Output the [X, Y] coordinate of the center of the cell containing the given text.  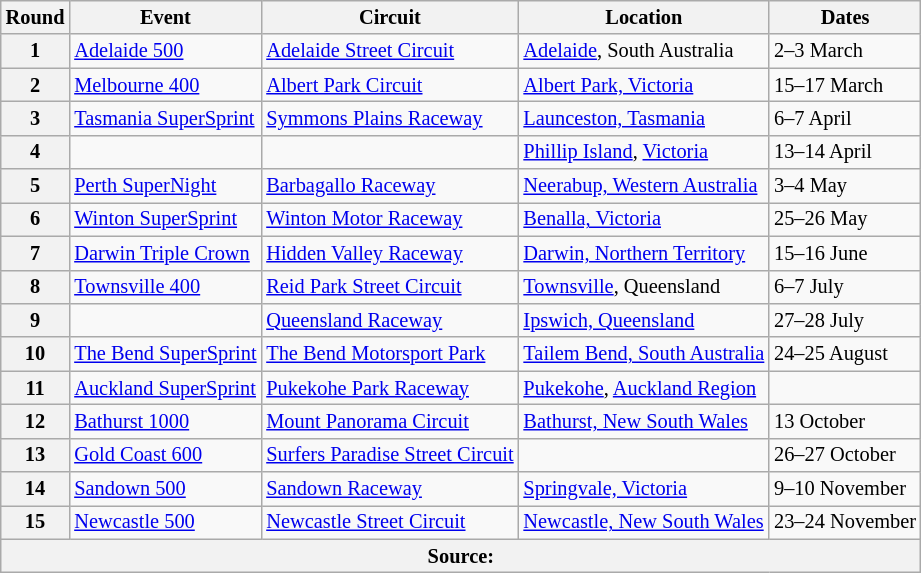
4 [36, 152]
Location [644, 17]
24–25 August [845, 354]
Sandown 500 [165, 489]
Sandown Raceway [390, 489]
Symmons Plains Raceway [390, 118]
Round [36, 17]
23–24 November [845, 522]
Melbourne 400 [165, 85]
6–7 July [845, 287]
Launceston, Tasmania [644, 118]
10 [36, 354]
Neerabup, Western Australia [644, 186]
13–14 April [845, 152]
2 [36, 85]
26–27 October [845, 455]
Winton SuperSprint [165, 219]
8 [36, 287]
Barbagallo Raceway [390, 186]
Source: [461, 556]
Tasmania SuperSprint [165, 118]
Bathurst 1000 [165, 421]
Perth SuperNight [165, 186]
Dates [845, 17]
1 [36, 51]
Newcastle, New South Wales [644, 522]
The Bend Motorsport Park [390, 354]
Mount Panorama Circuit [390, 421]
11 [36, 388]
Auckland SuperSprint [165, 388]
15–16 June [845, 253]
Gold Coast 600 [165, 455]
13 [36, 455]
Townsville 400 [165, 287]
5 [36, 186]
Newcastle 500 [165, 522]
Darwin, Northern Territory [644, 253]
Surfers Paradise Street Circuit [390, 455]
Reid Park Street Circuit [390, 287]
Townsville, Queensland [644, 287]
9 [36, 320]
Springvale, Victoria [644, 489]
Albert Park Circuit [390, 85]
Benalla, Victoria [644, 219]
25–26 May [845, 219]
3 [36, 118]
15–17 March [845, 85]
Adelaide Street Circuit [390, 51]
Tailem Bend, South Australia [644, 354]
2–3 March [845, 51]
9–10 November [845, 489]
Adelaide 500 [165, 51]
Hidden Valley Raceway [390, 253]
15 [36, 522]
27–28 July [845, 320]
Newcastle Street Circuit [390, 522]
Albert Park, Victoria [644, 85]
Bathurst, New South Wales [644, 421]
Queensland Raceway [390, 320]
Winton Motor Raceway [390, 219]
3–4 May [845, 186]
13 October [845, 421]
Event [165, 17]
6–7 April [845, 118]
6 [36, 219]
Phillip Island, Victoria [644, 152]
Ipswich, Queensland [644, 320]
14 [36, 489]
Pukekohe Park Raceway [390, 388]
12 [36, 421]
Pukekohe, Auckland Region [644, 388]
7 [36, 253]
Darwin Triple Crown [165, 253]
The Bend SuperSprint [165, 354]
Adelaide, South Australia [644, 51]
Circuit [390, 17]
